Detect which cell encompasses the target text, then output its (X, Y) center coordinate. 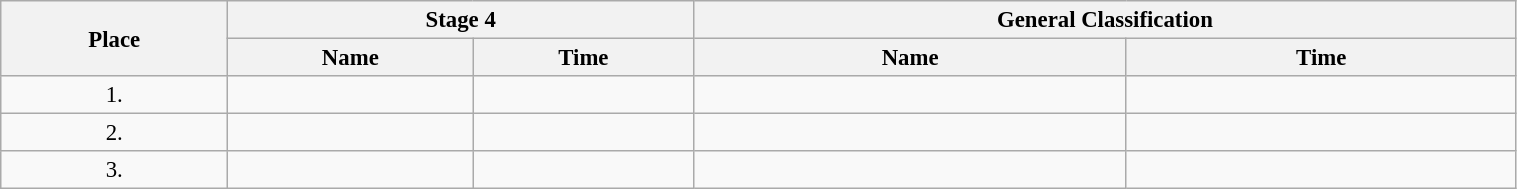
2. (114, 133)
Place (114, 38)
1. (114, 95)
General Classification (1105, 20)
Stage 4 (461, 20)
3. (114, 170)
